From the cell containing the given text, extract its center point as [X, Y] coordinate. 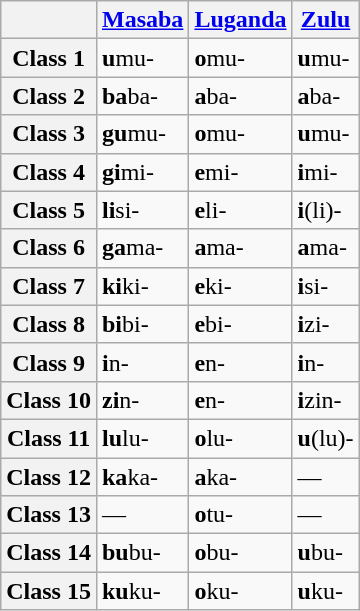
Class 8 [49, 324]
Class 5 [49, 210]
Luganda [240, 20]
Class 10 [49, 400]
Class 4 [49, 172]
kuku- [142, 591]
u(lu)- [326, 438]
kiki- [142, 286]
Class 14 [49, 553]
izin- [326, 400]
olu- [240, 438]
isi- [326, 286]
Class 13 [49, 515]
uku- [326, 591]
Class 9 [49, 362]
Class 15 [49, 591]
Class 1 [49, 58]
ebi- [240, 324]
Class 2 [49, 96]
izi- [326, 324]
aka- [240, 477]
Class 3 [49, 134]
otu- [240, 515]
i(li)- [326, 210]
eli- [240, 210]
lulu- [142, 438]
Zulu [326, 20]
lisi- [142, 210]
Class 7 [49, 286]
baba- [142, 96]
zin- [142, 400]
imi- [326, 172]
emi- [240, 172]
Class 11 [49, 438]
gimi- [142, 172]
bibi- [142, 324]
eki- [240, 286]
oku- [240, 591]
gumu- [142, 134]
Masaba [142, 20]
Class 6 [49, 248]
kaka- [142, 477]
ubu- [326, 553]
gama- [142, 248]
obu- [240, 553]
Class 12 [49, 477]
bubu- [142, 553]
